Pinpoint the cell where the given text exists, returning its [x, y] midpoint coordinate. 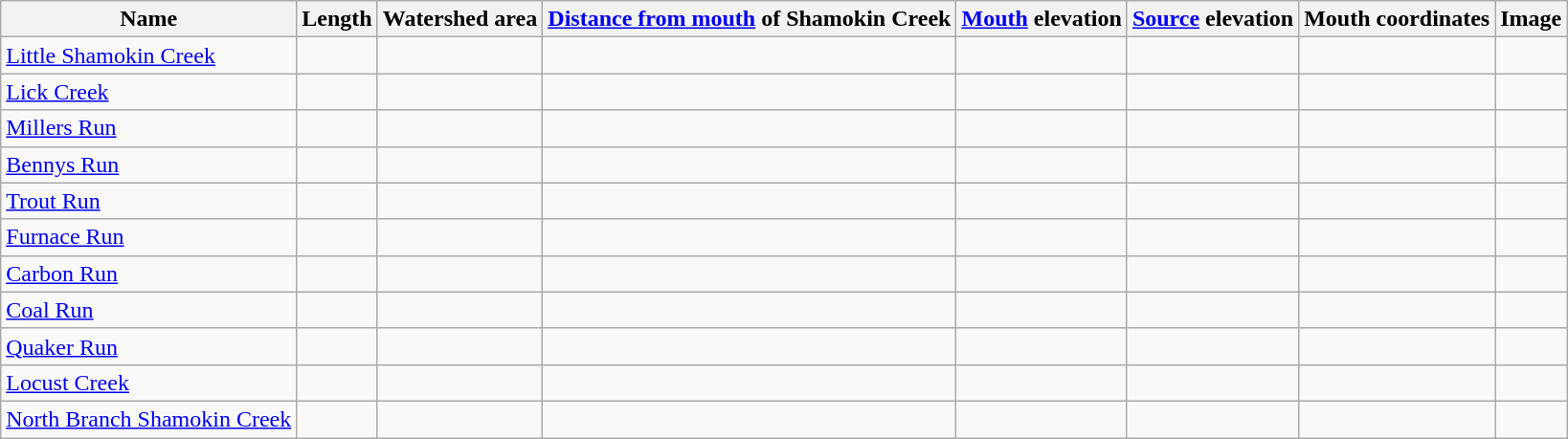
Source elevation [1212, 19]
Quaker Run [149, 346]
Watershed area [459, 19]
Mouth coordinates [1398, 19]
Bennys Run [149, 165]
Little Shamokin Creek [149, 55]
Image [1532, 19]
Locust Creek [149, 383]
Millers Run [149, 128]
Name [149, 19]
Carbon Run [149, 274]
Coal Run [149, 310]
Furnace Run [149, 237]
Lick Creek [149, 92]
North Branch Shamokin Creek [149, 419]
Length [337, 19]
Trout Run [149, 201]
Distance from mouth of Shamokin Creek [750, 19]
Mouth elevation [1042, 19]
